Locate the cell with the specified text and output its [x, y] center coordinate. 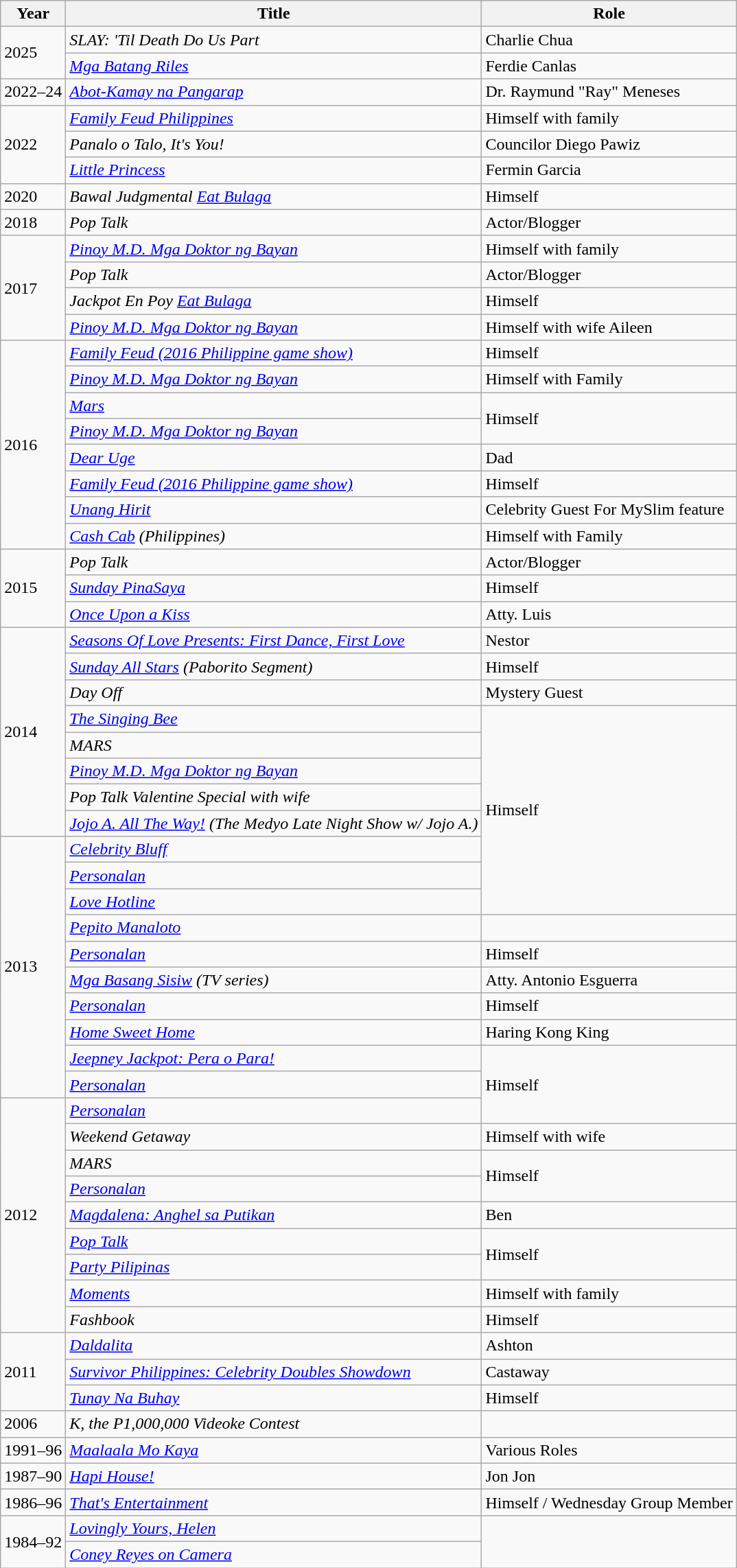
That's Entertainment [274, 1502]
Seasons Of Love Presents: First Dance, First Love [274, 640]
Daldalita [274, 1346]
Nestor [609, 640]
2006 [33, 1424]
Tunay Na Buhay [274, 1398]
2022 [33, 144]
2017 [33, 288]
Hapi House! [274, 1476]
Jeepney Jackpot: Pera o Para! [274, 1058]
Love Hotline [274, 902]
Abot-Kamay na Pangarap [274, 92]
Bawal Judgmental Eat Bulaga [274, 196]
1987–90 [33, 1476]
The Singing Bee [274, 718]
Sunday All Stars (Paborito Segment) [274, 666]
Day Off [274, 692]
Coney Reyes on Camera [274, 1554]
Atty. Antonio Esguerra [609, 980]
Once Upon a Kiss [274, 614]
Title [274, 14]
2025 [33, 53]
Celebrity Guest For MySlim feature [609, 510]
SLAY: 'Til Death Do Us Part [274, 40]
Fashbook [274, 1320]
Magdalena: Anghel sa Putikan [274, 1215]
2020 [33, 196]
Survivor Philippines: Celebrity Doubles Showdown [274, 1372]
Councilor Diego Pawiz [609, 144]
Pop Talk Valentine Special with wife [274, 797]
1984–92 [33, 1541]
2014 [33, 732]
2015 [33, 588]
Dear Uge [274, 458]
Role [609, 14]
1991–96 [33, 1450]
Cash Cab (Philippines) [274, 536]
Haring Kong King [609, 1032]
Lovingly Yours, Helen [274, 1528]
Various Roles [609, 1450]
Pepito Manaloto [274, 928]
Ben [609, 1215]
Mga Basang Sisiw (TV series) [274, 980]
Himself with wife Aileen [609, 327]
Dad [609, 458]
1986–96 [33, 1502]
Himself with wife [609, 1136]
Mga Batang Riles [274, 66]
Castaway [609, 1372]
Atty. Luis [609, 614]
Little Princess [274, 170]
Home Sweet Home [274, 1032]
Ashton [609, 1346]
Mars [274, 406]
Ferdie Canlas [609, 66]
Moments [274, 1294]
Maalaala Mo Kaya [274, 1450]
2012 [33, 1215]
Dr. Raymund "Ray" Meneses [609, 92]
Jon Jon [609, 1476]
2022–24 [33, 92]
Party Pilipinas [274, 1267]
Mystery Guest [609, 692]
Family Feud Philippines [274, 118]
K, the P1,000,000 Videoke Contest [274, 1424]
Panalo o Talo, It's You! [274, 144]
Weekend Getaway [274, 1136]
Jojo A. All The Way! (The Medyo Late Night Show w/ Jojo A.) [274, 823]
2018 [33, 222]
Year [33, 14]
Charlie Chua [609, 40]
2013 [33, 968]
2011 [33, 1372]
Himself / Wednesday Group Member [609, 1502]
Unang Hirit [274, 510]
2016 [33, 445]
Sunday PinaSaya [274, 588]
Fermin Garcia [609, 170]
Jackpot En Poy Eat Bulaga [274, 301]
Celebrity Bluff [274, 850]
